Return the (x, y) coordinate for the center point of the cell that contains the specified text.  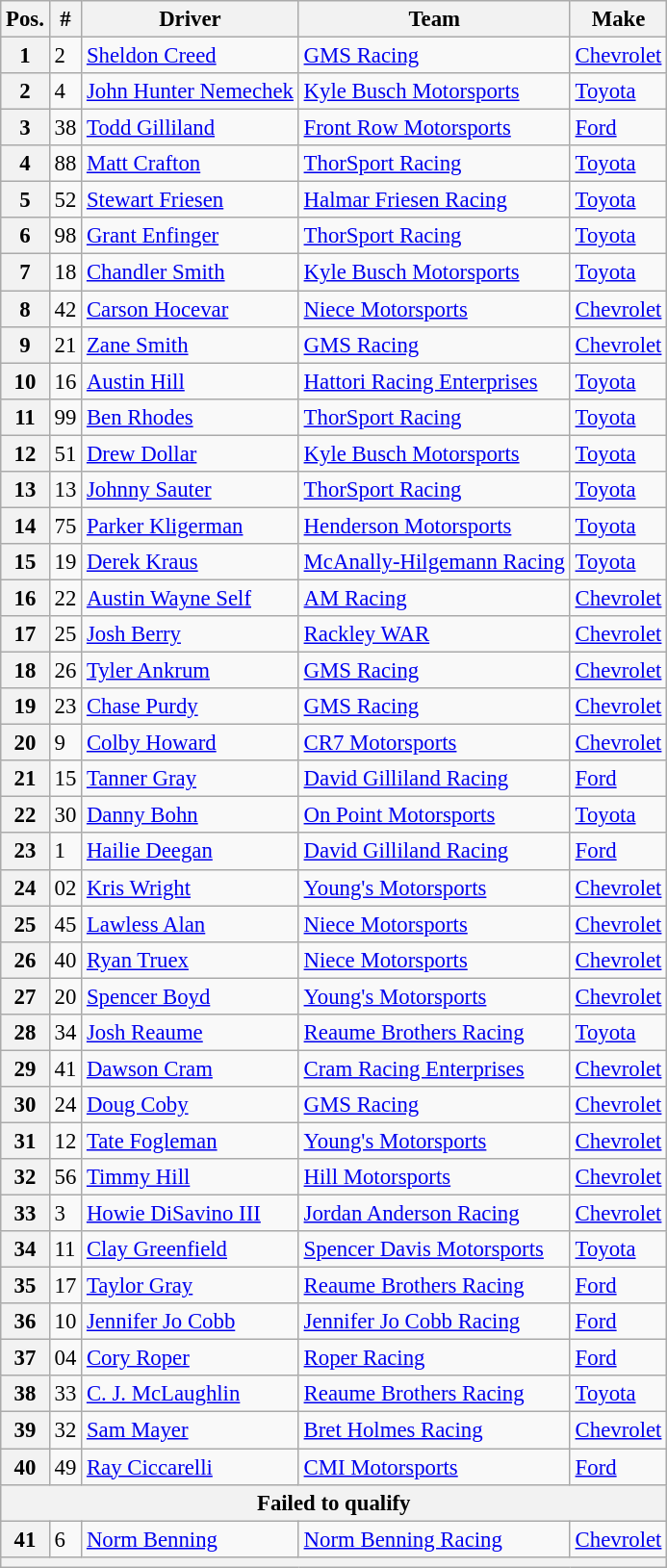
04 (65, 1358)
02 (65, 887)
Norm Benning Racing (434, 1539)
Kris Wright (191, 887)
CMI Motorsports (434, 1467)
Derek Kraus (191, 562)
35 (25, 1286)
Carson Hocevar (191, 309)
27 (25, 996)
McAnally-Hilgemann Racing (434, 562)
Drew Dollar (191, 453)
Tanner Gray (191, 779)
14 (25, 526)
36 (25, 1322)
Colby Howard (191, 743)
Ray Ciccarelli (191, 1467)
Dawson Cram (191, 1068)
Grant Enfinger (191, 236)
Team (434, 19)
Sheldon Creed (191, 56)
88 (65, 164)
Cram Racing Enterprises (434, 1068)
51 (65, 453)
Hailie Deegan (191, 852)
Hattori Racing Enterprises (434, 381)
John Hunter Nemechek (191, 91)
31 (25, 1141)
Make (618, 19)
Sam Mayer (191, 1430)
Timmy Hill (191, 1177)
Josh Reaume (191, 1033)
29 (25, 1068)
52 (65, 200)
Spencer Boyd (191, 996)
Ben Rhodes (191, 417)
CR7 Motorsports (434, 743)
Josh Berry (191, 634)
Taylor Gray (191, 1286)
Failed to qualify (334, 1503)
Jennifer Jo Cobb (191, 1322)
75 (65, 526)
C. J. McLaughlin (191, 1395)
7 (25, 272)
Austin Wayne Self (191, 598)
37 (25, 1358)
On Point Motorsports (434, 815)
Henderson Motorsports (434, 526)
Rackley WAR (434, 634)
49 (65, 1467)
Howie DiSavino III (191, 1214)
Hill Motorsports (434, 1177)
99 (65, 417)
Johnny Sauter (191, 490)
Austin Hill (191, 381)
Parker Kligerman (191, 526)
# (65, 19)
Front Row Motorsports (434, 128)
Chandler Smith (191, 272)
Chase Purdy (191, 707)
98 (65, 236)
Pos. (25, 19)
Ryan Truex (191, 960)
Doug Coby (191, 1105)
Tyler Ankrum (191, 671)
Spencer Davis Motorsports (434, 1249)
Driver (191, 19)
Todd Gilliland (191, 128)
Lawless Alan (191, 924)
Jennifer Jo Cobb Racing (434, 1322)
Clay Greenfield (191, 1249)
Jordan Anderson Racing (434, 1214)
Halmar Friesen Racing (434, 200)
28 (25, 1033)
Danny Bohn (191, 815)
Zane Smith (191, 345)
42 (65, 309)
45 (65, 924)
Roper Racing (434, 1358)
AM Racing (434, 598)
Cory Roper (191, 1358)
Stewart Friesen (191, 200)
Tate Fogleman (191, 1141)
56 (65, 1177)
Matt Crafton (191, 164)
8 (25, 309)
Bret Holmes Racing (434, 1430)
39 (25, 1430)
5 (25, 200)
Norm Benning (191, 1539)
